Identify which cell holds the provided text, then report its (X, Y) central coordinate. 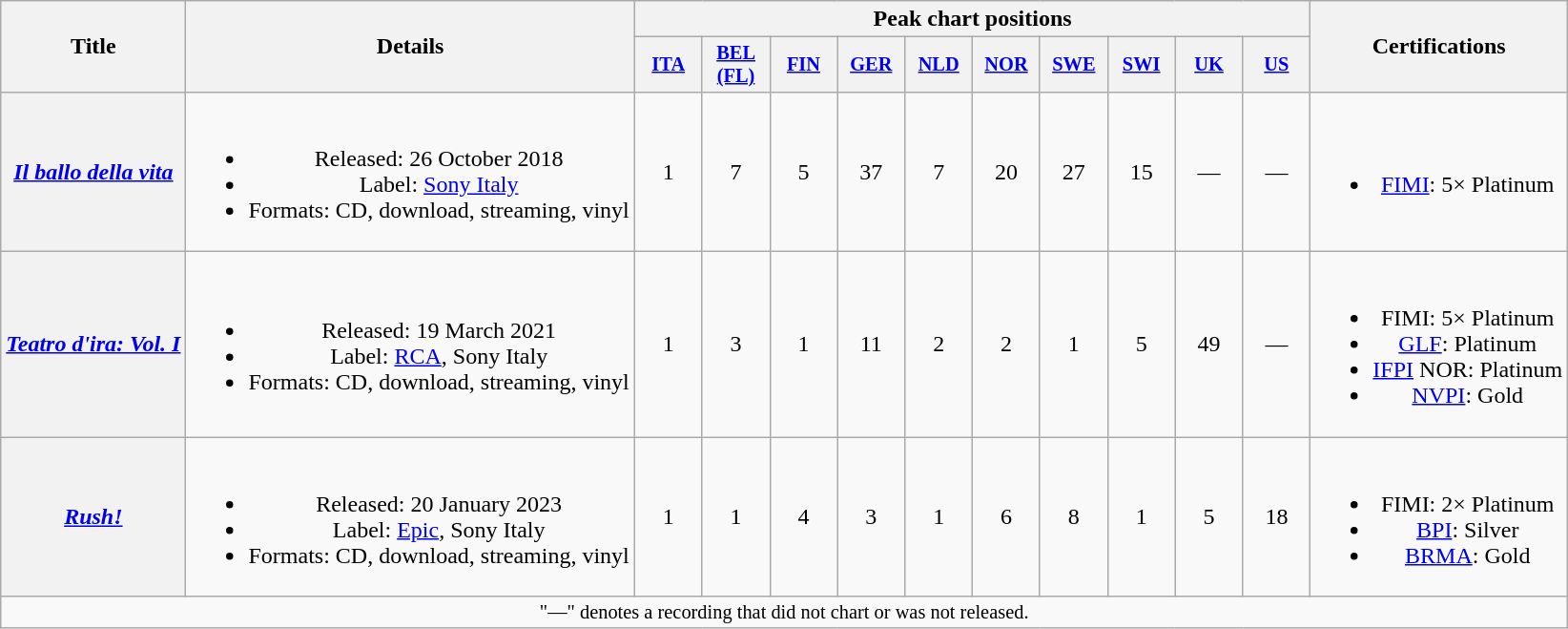
Rush! (93, 517)
FIMI: 5× Platinum (1439, 172)
SWI (1141, 65)
27 (1074, 172)
FIMI: 5× PlatinumGLF: PlatinumIFPI NOR: PlatinumNVPI: Gold (1439, 345)
Released: 19 March 2021Label: RCA, Sony ItalyFormats: CD, download, streaming, vinyl (410, 345)
11 (872, 345)
8 (1074, 517)
4 (803, 517)
Released: 26 October 2018Label: Sony ItalyFormats: CD, download, streaming, vinyl (410, 172)
ITA (668, 65)
Title (93, 47)
Details (410, 47)
20 (1007, 172)
NOR (1007, 65)
49 (1209, 345)
15 (1141, 172)
Certifications (1439, 47)
Released: 20 January 2023Label: Epic, Sony ItalyFormats: CD, download, streaming, vinyl (410, 517)
18 (1276, 517)
FIMI: 2× PlatinumBPI: SilverBRMA: Gold (1439, 517)
GER (872, 65)
6 (1007, 517)
FIN (803, 65)
"—" denotes a recording that did not chart or was not released. (784, 613)
UK (1209, 65)
BEL(FL) (736, 65)
SWE (1074, 65)
Il ballo della vita (93, 172)
Peak chart positions (973, 19)
Teatro d'ira: Vol. I (93, 345)
37 (872, 172)
NLD (939, 65)
US (1276, 65)
